Scan for the cell matching the given text and deliver its (x, y) coordinate at center. 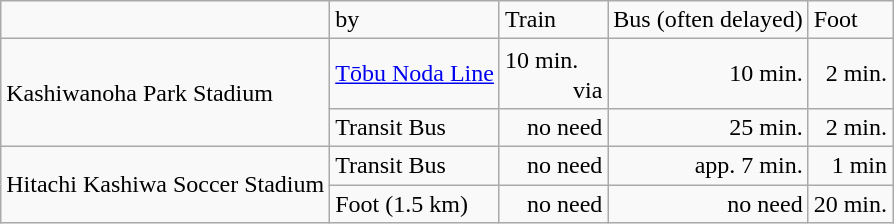
25 min. (708, 127)
Foot (850, 20)
by (415, 20)
Train (553, 20)
app. 7 min. (708, 165)
20 min. (850, 203)
10 min. via (553, 74)
Tōbu Noda Line (415, 74)
1 min (850, 165)
Foot (1.5 km) (415, 203)
Bus (often delayed) (708, 20)
Hitachi Kashiwa Soccer Stadium (166, 184)
10 min. (708, 74)
Kashiwanoha Park Stadium (166, 93)
